From the cell containing the given text, extract its center point as (X, Y) coordinate. 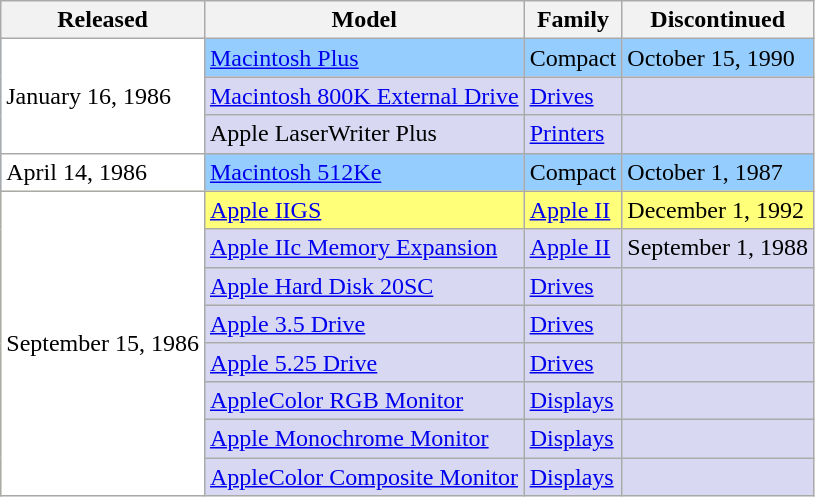
Apple Hard Disk 20SC (364, 286)
Macintosh 800K External Drive (364, 96)
AppleColor RGB Monitor (364, 400)
Macintosh 512Ke (364, 172)
Released (103, 20)
Macintosh Plus (364, 58)
September 15, 1986 (103, 343)
September 1, 1988 (718, 248)
December 1, 1992 (718, 210)
October 1, 1987 (718, 172)
Apple 5.25 Drive (364, 362)
Model (364, 20)
Apple 3.5 Drive (364, 324)
Apple LaserWriter Plus (364, 134)
Apple IIc Memory Expansion (364, 248)
Apple Monochrome Monitor (364, 438)
Discontinued (718, 20)
January 16, 1986 (103, 96)
Printers (573, 134)
AppleColor Composite Monitor (364, 477)
Apple IIGS (364, 210)
Family (573, 20)
October 15, 1990 (718, 58)
April 14, 1986 (103, 172)
